Find where the given text appears and provide that cell's center as [X, Y] coordinate. 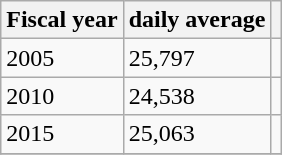
24,538 [197, 96]
daily average [197, 20]
2010 [62, 96]
Fiscal year [62, 20]
25,797 [197, 58]
2015 [62, 134]
2005 [62, 58]
25,063 [197, 134]
